Search for the cell housing the specified text and yield its (X, Y) center coordinate. 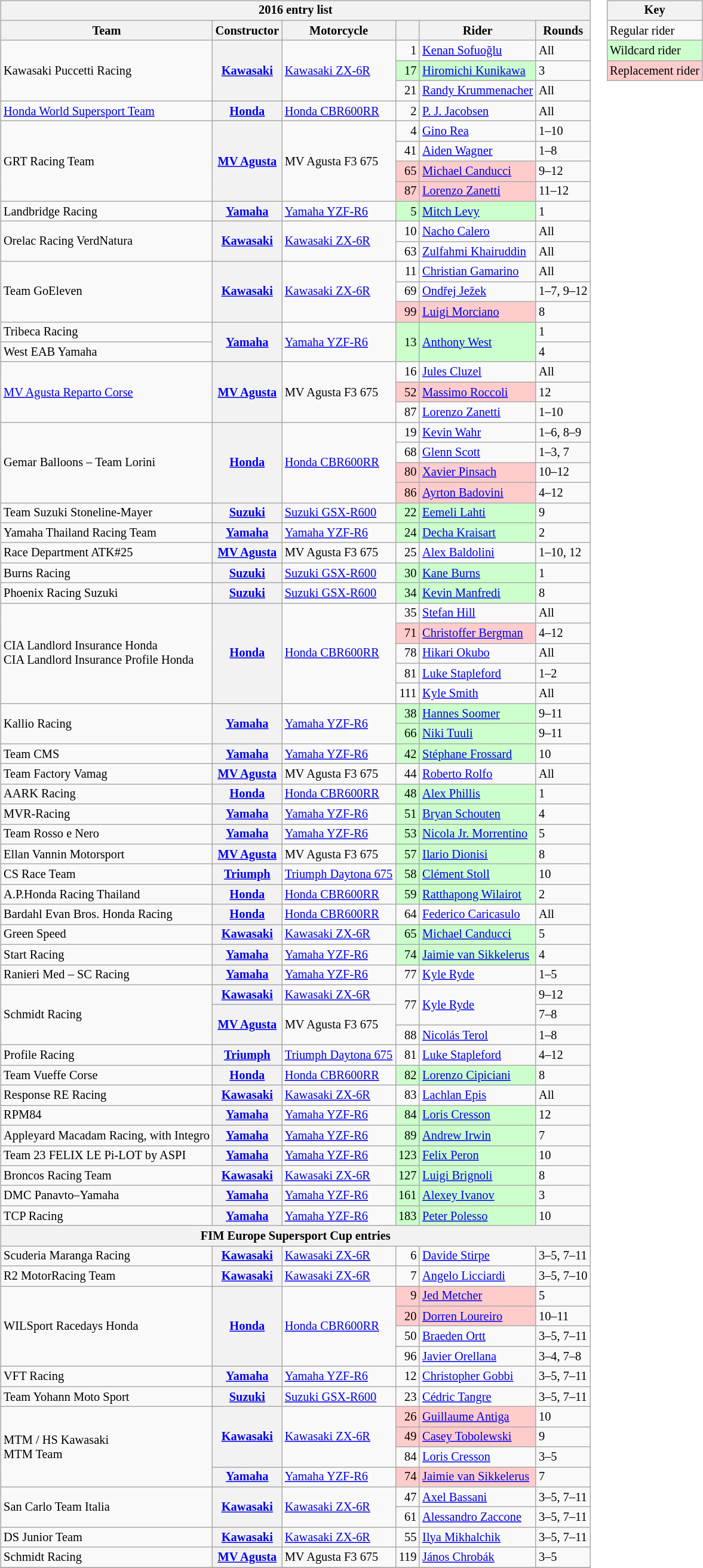
MV Agusta Reparto Corse (106, 392)
Kevin Manfredi (478, 593)
86 (407, 492)
19 (407, 432)
25 (407, 553)
Anthony West (478, 341)
Key (655, 11)
RPM84 (106, 1116)
Aiden Wagner (478, 151)
Davide Stirpe (478, 1256)
80 (407, 473)
3–5, 7–10 (563, 1276)
Bryan Schouten (478, 814)
Ratthapong Wilairot (478, 895)
Luigi Brignoli (478, 1176)
Kenan Sofuoğlu (478, 51)
127 (407, 1176)
64 (407, 914)
Start Racing (106, 954)
7–8 (563, 1015)
10–11 (563, 1316)
Hannes Soomer (478, 714)
Appleyard Macadam Racing, with Integro (106, 1135)
Dorren Loureiro (478, 1316)
Green Speed (106, 935)
83 (407, 1095)
János Chrobák (478, 1557)
Jed Metcher (478, 1296)
Motorcycle (339, 30)
53 (407, 834)
Hikari Okubo (478, 654)
Ilya Mikhalchik (478, 1538)
52 (407, 392)
Kallio Racing (106, 723)
Phoenix Racing Suzuki (106, 593)
Wildcard rider (655, 51)
71 (407, 633)
CS Race Team (106, 874)
Ayrton Badovini (478, 492)
P. J. Jacobsen (478, 111)
55 (407, 1538)
Braeden Ortt (478, 1336)
Axel Bassani (478, 1497)
30 (407, 573)
1–5 (563, 975)
Decha Kraisart (478, 533)
10–12 (563, 473)
Team Vueffe Corse (106, 1075)
1–6, 8–9 (563, 432)
West EAB Yamaha (106, 352)
66 (407, 734)
Team Yohann Moto Sport (106, 1397)
Scuderia Maranga Racing (106, 1256)
6 (407, 1256)
Roberto Rolfo (478, 774)
16 (407, 372)
Casey Tobolewski (478, 1437)
41 (407, 151)
11 (407, 272)
Burns Racing (106, 573)
Alex Baldolini (478, 553)
123 (407, 1156)
Christoffer Bergman (478, 633)
Peter Polesso (478, 1216)
1–7, 9–12 (563, 292)
35 (407, 613)
Kyle Smith (478, 694)
3–4, 7–8 (563, 1357)
63 (407, 252)
Kane Burns (478, 573)
49 (407, 1437)
Randy Krummenacher (478, 91)
38 (407, 714)
Felix Peron (478, 1156)
Stefan Hill (478, 613)
DMC Panavto–Yamaha (106, 1196)
Javier Orellana (478, 1357)
51 (407, 814)
111 (407, 694)
Rider (478, 30)
CIA Landlord Insurance HondaCIA Landlord Insurance Profile Honda (106, 653)
Regular rider (655, 30)
Nicolás Terol (478, 1035)
24 (407, 533)
58 (407, 874)
Nacho Calero (478, 232)
1–2 (563, 673)
Gino Rea (478, 131)
161 (407, 1196)
MVR-Racing (106, 814)
34 (407, 593)
GRT Racing Team (106, 161)
Gemar Balloons – Team Lorini (106, 462)
Orelac Racing VerdNatura (106, 241)
99 (407, 312)
Lorenzo Cipiciani (478, 1075)
Massimo Roccoli (478, 392)
Team Suzuki Stoneline-Mayer (106, 513)
Luigi Morciano (478, 312)
48 (407, 794)
Christian Gamarino (478, 272)
21 (407, 91)
1–3, 7 (563, 452)
96 (407, 1357)
61 (407, 1517)
Team CMS (106, 754)
Broncos Racing Team (106, 1176)
Honda World Supersport Team (106, 111)
Tribeca Racing (106, 332)
59 (407, 895)
Kevin Wahr (478, 432)
Race Department ATK#25 (106, 553)
69 (407, 292)
17 (407, 71)
FIM Europe Supersport Cup entries (295, 1236)
Response RE Racing (106, 1095)
Zulfahmi Khairuddin (478, 252)
57 (407, 854)
WILSport Racedays Honda (106, 1326)
Profile Racing (106, 1055)
Kawasaki Puccetti Racing (106, 70)
Cédric Tangre (478, 1397)
VFT Racing (106, 1376)
Yamaha Thailand Racing Team (106, 533)
68 (407, 452)
13 (407, 341)
Guillaume Antiga (478, 1417)
Alex Phillis (478, 794)
Team GoEleven (106, 291)
Alessandro Zaccone (478, 1517)
AARK Racing (106, 794)
1–10, 12 (563, 553)
22 (407, 513)
Ondřej Ježek (478, 292)
78 (407, 654)
20 (407, 1316)
183 (407, 1216)
Glenn Scott (478, 452)
44 (407, 774)
119 (407, 1557)
47 (407, 1497)
Jules Cluzel (478, 372)
Christopher Gobbi (478, 1376)
Landbridge Racing (106, 211)
San Carlo Team Italia (106, 1507)
42 (407, 754)
Constructor (247, 30)
11–12 (563, 192)
R2 MotorRacing Team (106, 1276)
Ellan Vannin Motorsport (106, 854)
Xavier Pinsach (478, 473)
Rounds (563, 30)
88 (407, 1035)
Team Factory Vamag (106, 774)
Ilario Dionisi (478, 854)
50 (407, 1336)
Angelo Licciardi (478, 1276)
Team (106, 30)
Ranieri Med – SC Racing (106, 975)
TCP Racing (106, 1216)
Team Rosso e Nero (106, 834)
Stéphane Frossard (478, 754)
Nicola Jr. Morrentino (478, 834)
Mitch Levy (478, 211)
Niki Tuuli (478, 734)
Hiromichi Kunikawa (478, 71)
26 (407, 1417)
82 (407, 1075)
Clément Stoll (478, 874)
89 (407, 1135)
23 (407, 1397)
Federico Caricasulo (478, 914)
A.P.Honda Racing Thailand (106, 895)
Alexey Ivanov (478, 1196)
2016 entry list (295, 11)
Team 23 FELIX LE Pi-LOT by ASPI (106, 1156)
DS Junior Team (106, 1538)
Eemeli Lahti (478, 513)
Replacement rider (655, 71)
Bardahl Evan Bros. Honda Racing (106, 914)
Lachlan Epis (478, 1095)
MTM / HS KawasakiMTM Team (106, 1447)
Andrew Irwin (478, 1135)
